Detect which cell encompasses the target text, then output its [X, Y] center coordinate. 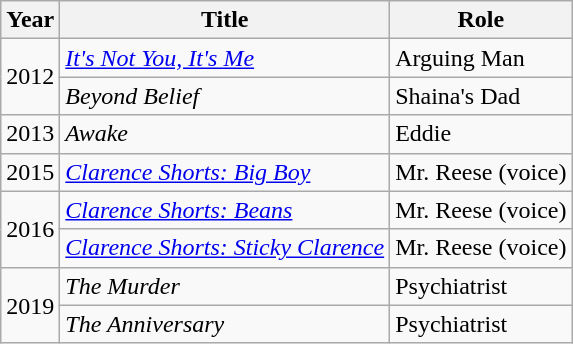
Arguing Man [481, 58]
2012 [30, 77]
The Murder [225, 286]
Title [225, 20]
Beyond Belief [225, 96]
Eddie [481, 134]
Awake [225, 134]
2015 [30, 172]
Role [481, 20]
Clarence Shorts: Sticky Clarence [225, 248]
Clarence Shorts: Big Boy [225, 172]
Year [30, 20]
Shaina's Dad [481, 96]
Clarence Shorts: Beans [225, 210]
2013 [30, 134]
2016 [30, 229]
It's Not You, It's Me [225, 58]
2019 [30, 305]
The Anniversary [225, 324]
